Detect which cell encompasses the target text, then output its [X, Y] center coordinate. 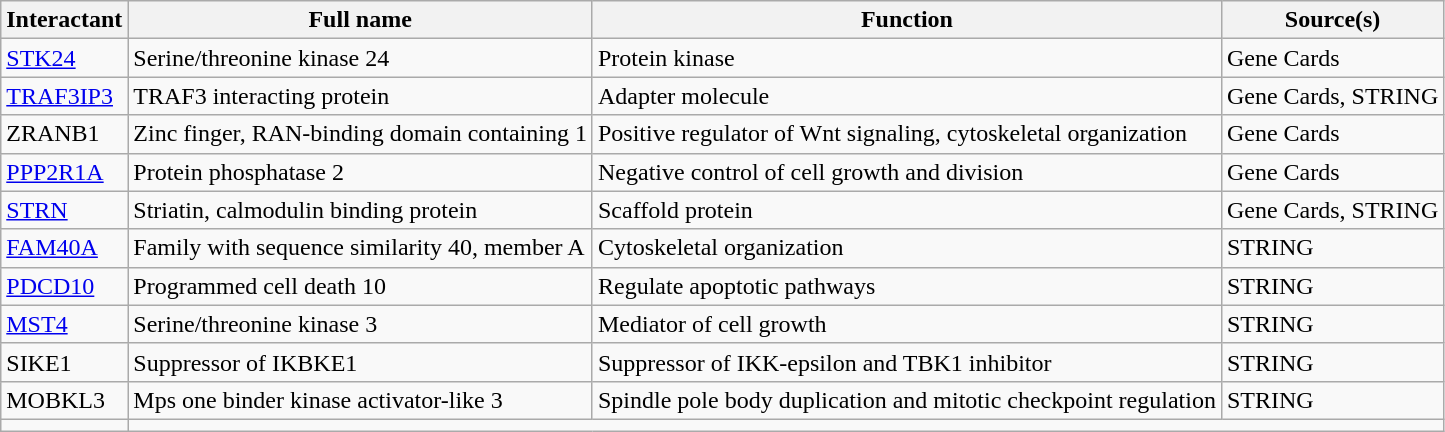
Function [906, 20]
Serine/threonine kinase 3 [360, 324]
Spindle pole body duplication and mitotic checkpoint regulation [906, 400]
STK24 [64, 58]
Source(s) [1332, 20]
Zinc finger, RAN-binding domain containing 1 [360, 134]
Suppressor of IKBKE1 [360, 362]
TRAF3 interacting protein [360, 96]
Striatin, calmodulin binding protein [360, 210]
Serine/threonine kinase 24 [360, 58]
PPP2R1A [64, 172]
Adapter molecule [906, 96]
SIKE1 [64, 362]
Interactant [64, 20]
ZRANB1 [64, 134]
Suppressor of IKK-epsilon and TBK1 inhibitor [906, 362]
Cytoskeletal organization [906, 248]
Mps one binder kinase activator-like 3 [360, 400]
Positive regulator of Wnt signaling, cytoskeletal organization [906, 134]
Regulate apoptotic pathways [906, 286]
Family with sequence similarity 40, member A [360, 248]
Protein phosphatase 2 [360, 172]
Negative control of cell growth and division [906, 172]
Protein kinase [906, 58]
TRAF3IP3 [64, 96]
STRN [64, 210]
Scaffold protein [906, 210]
FAM40A [64, 248]
Full name [360, 20]
MST4 [64, 324]
Programmed cell death 10 [360, 286]
Mediator of cell growth [906, 324]
MOBKL3 [64, 400]
PDCD10 [64, 286]
